Return the [X, Y] coordinate for the center point of the cell that contains the specified text.  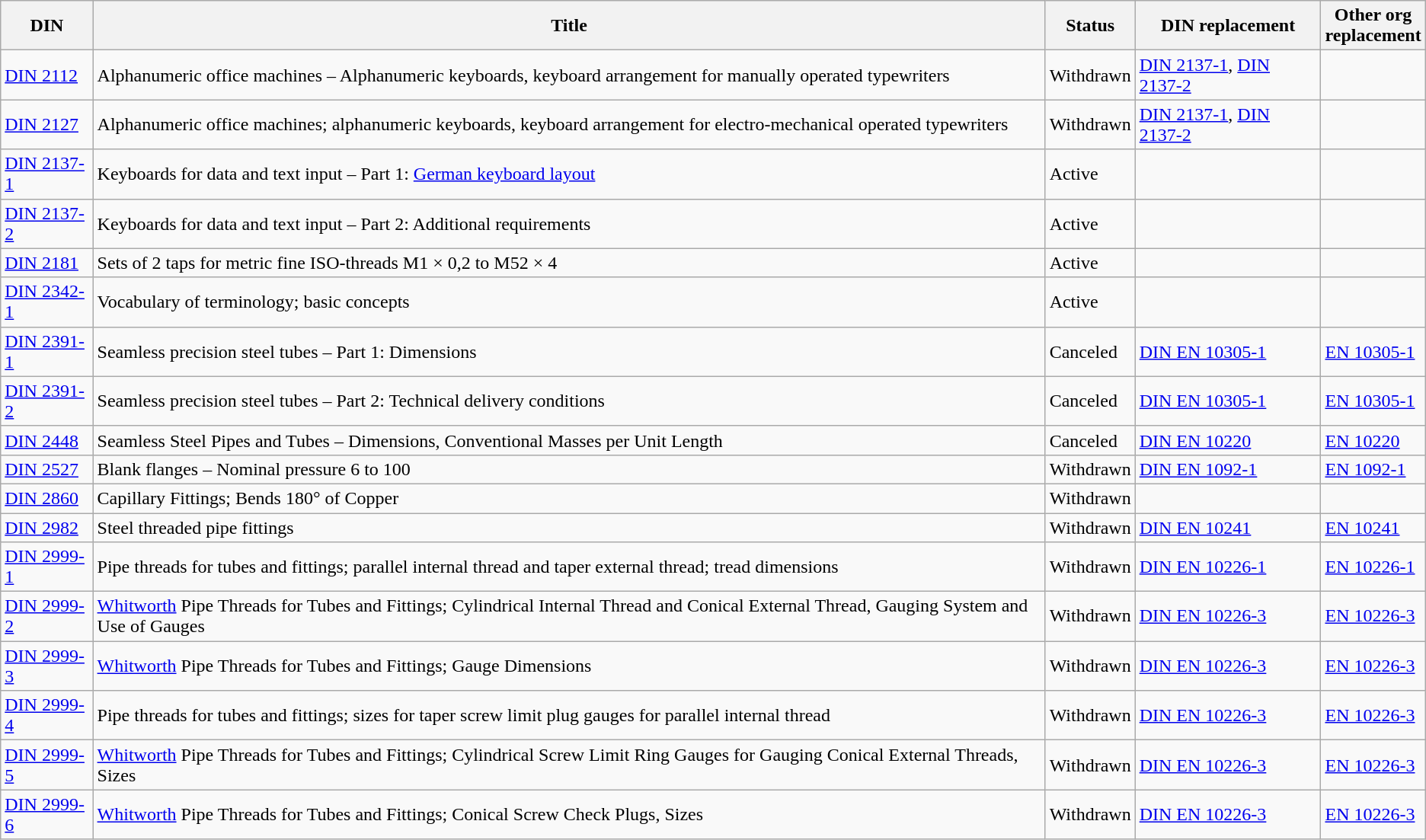
DIN replacement [1228, 26]
DIN 2391-1 [47, 352]
Alphanumeric office machines; alphanumeric keyboards, keyboard arrangement for electro-mechanical operated typewriters [569, 125]
DIN 2391-2 [47, 401]
DIN 2448 [47, 440]
Blank flanges – Nominal pressure 6 to 100 [569, 469]
Pipe threads for tubes and fittings; sizes for taper screw limit plug gauges for parallel internal thread [569, 716]
DIN EN 1092-1 [1228, 469]
DIN 2342-1 [47, 302]
DIN 2999-2 [47, 617]
DIN 2999-6 [47, 815]
DIN 2999-1 [47, 567]
Whitworth Pipe Threads for Tubes and Fittings; Gauge Dimensions [569, 666]
Seamless precision steel tubes – Part 1: Dimensions [569, 352]
DIN 2127 [47, 125]
DIN 2527 [47, 469]
Keyboards for data and text input – Part 2: Additional requirements [569, 224]
Capillary Fittings; Bends 180° of Copper [569, 498]
Other orgreplacement [1373, 26]
DIN [47, 26]
DIN EN 10220 [1228, 440]
DIN 2137-1 [47, 174]
Steel threaded pipe fittings [569, 528]
DIN 2999-5 [47, 765]
EN 10241 [1373, 528]
Seamless Steel Pipes and Tubes – Dimensions, Conventional Masses per Unit Length [569, 440]
DIN EN 10241 [1228, 528]
Whitworth Pipe Threads for Tubes and Fittings; Conical Screw Check Plugs, Sizes [569, 815]
DIN 2112 [47, 75]
Seamless precision steel tubes – Part 2: Technical delivery conditions [569, 401]
Alphanumeric office machines – Alphanumeric keyboards, keyboard arrangement for manually operated typewriters [569, 75]
EN 10220 [1373, 440]
DIN 2181 [47, 263]
Vocabulary of terminology; basic concepts [569, 302]
Sets of 2 taps for metric fine ISO-threads M1 × 0,2 to M52 × 4 [569, 263]
DIN 2137-2 [47, 224]
DIN 2982 [47, 528]
DIN 2860 [47, 498]
Title [569, 26]
EN 1092-1 [1373, 469]
DIN EN 10226-1 [1228, 567]
Pipe threads for tubes and fittings; parallel internal thread and taper external thread; tread dimensions [569, 567]
DIN 2999-4 [47, 716]
Keyboards for data and text input – Part 1: German keyboard layout [569, 174]
Whitworth Pipe Threads for Tubes and Fittings; Cylindrical Internal Thread and Conical External Thread, Gauging System and Use of Gauges [569, 617]
Whitworth Pipe Threads for Tubes and Fittings; Cylindrical Screw Limit Ring Gauges for Gauging Conical External Threads, Sizes [569, 765]
EN 10226-1 [1373, 567]
Status [1090, 26]
DIN 2999-3 [47, 666]
